Determine the (X, Y) coordinate at the center of the cell enclosing the given text.  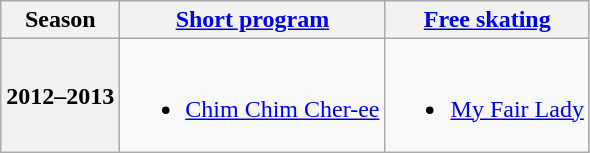
Chim Chim Cher-ee (252, 96)
2012–2013 (60, 96)
Free skating (487, 20)
My Fair Lady (487, 96)
Season (60, 20)
Short program (252, 20)
